Output the (X, Y) coordinate of the center of the cell containing the given text.  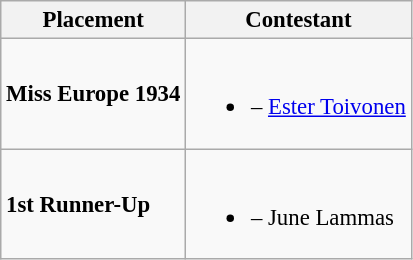
Placement (94, 20)
– Ester Toivonen (298, 94)
– June Lammas (298, 204)
1st Runner-Up (94, 204)
Miss Europe 1934 (94, 94)
Contestant (298, 20)
